Return (X, Y) of the center of cell containing provided text 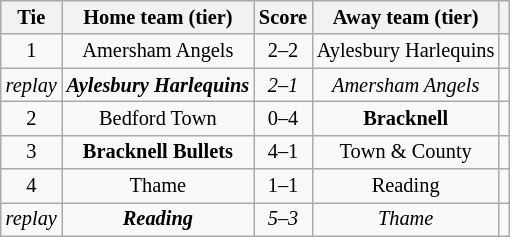
4–1 (283, 152)
1 (32, 51)
Away team (tier) (406, 17)
2–2 (283, 51)
Home team (tier) (158, 17)
Tie (32, 17)
1–1 (283, 186)
0–4 (283, 118)
2 (32, 118)
Bedford Town (158, 118)
Score (283, 17)
Bracknell (406, 118)
Bracknell Bullets (158, 152)
2–1 (283, 85)
5–3 (283, 219)
3 (32, 152)
4 (32, 186)
Town & County (406, 152)
